Locate the cell with the specified text and output its (x, y) center coordinate. 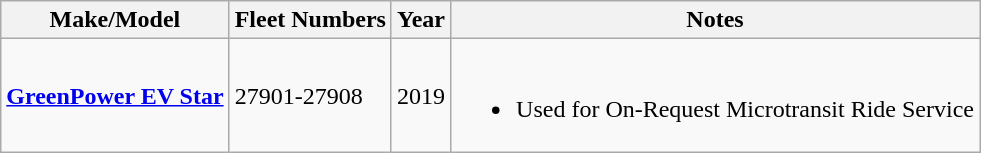
2019 (420, 96)
Year (420, 20)
27901-27908 (310, 96)
Fleet Numbers (310, 20)
GreenPower EV Star (115, 96)
Make/Model (115, 20)
Notes (716, 20)
Used for On-Request Microtransit Ride Service (716, 96)
